Determine the (x, y) coordinate at the center of the cell enclosing the given text.  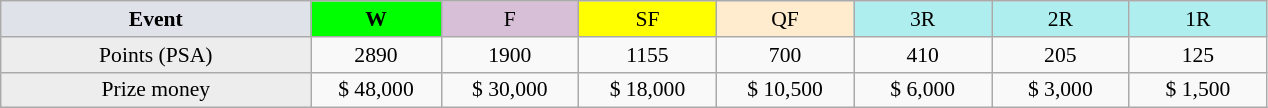
1900 (510, 55)
700 (785, 55)
$ 30,000 (510, 90)
$ 18,000 (648, 90)
205 (1061, 55)
2R (1061, 19)
Prize money (156, 90)
$ 6,000 (923, 90)
1R (1198, 19)
W (376, 19)
$ 3,000 (1061, 90)
3R (923, 19)
1155 (648, 55)
QF (785, 19)
$ 48,000 (376, 90)
125 (1198, 55)
$ 10,500 (785, 90)
$ 1,500 (1198, 90)
Points (PSA) (156, 55)
410 (923, 55)
F (510, 19)
2890 (376, 55)
Event (156, 19)
SF (648, 19)
